Extract the (X, Y) coordinate from the center of the cell holding the provided text.  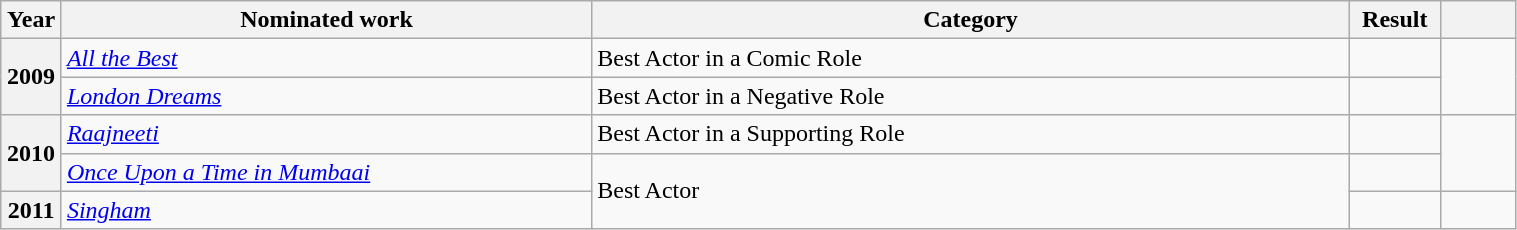
Result (1394, 20)
2010 (32, 153)
Nominated work (326, 20)
2011 (32, 210)
All the Best (326, 58)
Best Actor in a Negative Role (971, 96)
Once Upon a Time in Mumbaai (326, 172)
Best Actor (971, 191)
2009 (32, 77)
London Dreams (326, 96)
Singham (326, 210)
Raajneeti (326, 134)
Category (971, 20)
Best Actor in a Comic Role (971, 58)
Best Actor in a Supporting Role (971, 134)
Year (32, 20)
